For the text-containing cell, return its midpoint in [X, Y] coordinate format. 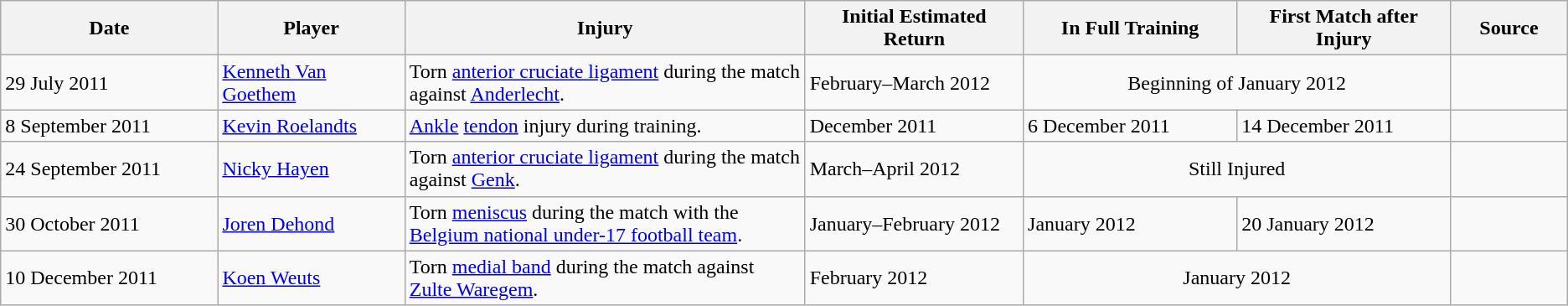
February–March 2012 [914, 82]
Beginning of January 2012 [1237, 82]
Torn meniscus during the match with the Belgium national under-17 football team. [605, 223]
First Match after Injury [1344, 29]
In Full Training [1131, 29]
30 October 2011 [109, 223]
Kenneth Van Goethem [312, 82]
6 December 2011 [1131, 126]
January–February 2012 [914, 223]
Still Injured [1237, 169]
Joren Dehond [312, 223]
Koen Weuts [312, 278]
February 2012 [914, 278]
20 January 2012 [1344, 223]
Date [109, 29]
Player [312, 29]
14 December 2011 [1344, 126]
29 July 2011 [109, 82]
Torn anterior cruciate ligament during the match against Genk. [605, 169]
Ankle tendon injury during training. [605, 126]
Torn medial band during the match against Zulte Waregem. [605, 278]
Initial Estimated Return [914, 29]
Injury [605, 29]
10 December 2011 [109, 278]
8 September 2011 [109, 126]
Nicky Hayen [312, 169]
Torn anterior cruciate ligament during the match against Anderlecht. [605, 82]
Kevin Roelandts [312, 126]
March–April 2012 [914, 169]
24 September 2011 [109, 169]
December 2011 [914, 126]
Source [1509, 29]
